Pinpoint the cell where the given text exists, returning its (X, Y) midpoint coordinate. 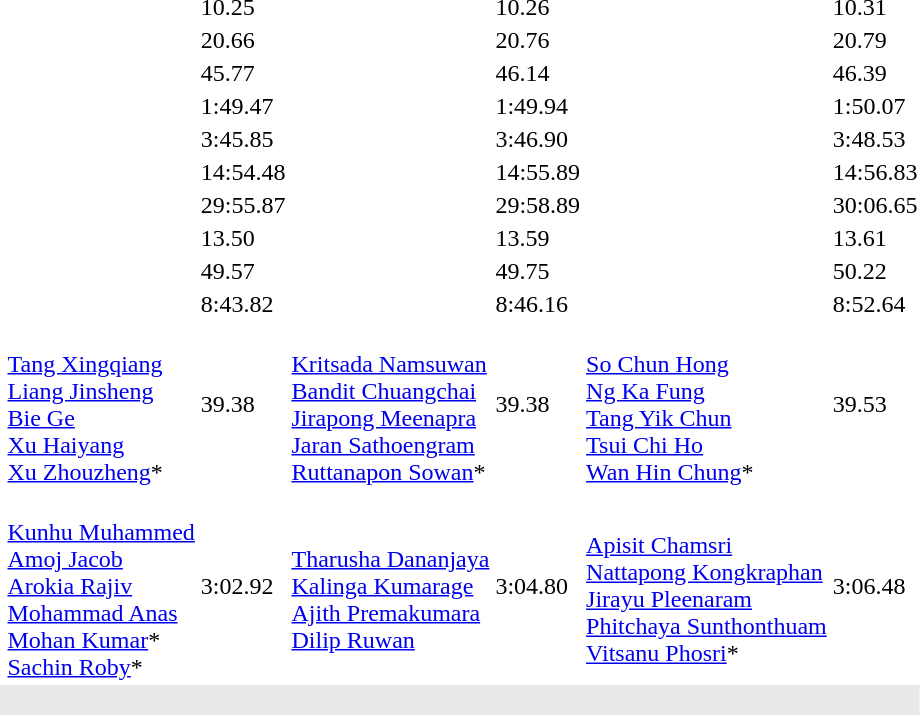
14:55.89 (538, 172)
8:46.16 (538, 304)
20.79 (875, 40)
29:55.87 (243, 205)
20.66 (243, 40)
45.77 (243, 73)
20.76 (538, 40)
13.50 (243, 238)
50.22 (875, 271)
46.39 (875, 73)
Kritsada NamsuwanBandit ChuangchaiJirapong MeenapraJaran SathoengramRuttanapon Sowan* (390, 404)
1:49.94 (538, 106)
14:56.83 (875, 172)
13.61 (875, 238)
13.59 (538, 238)
Kunhu MuhammedAmoj JacobArokia RajivMohammad AnasMohan Kumar*Sachin Roby* (101, 586)
3:04.80 (538, 586)
14:54.48 (243, 172)
Tharusha DananjayaKalinga KumarageAjith PremakumaraDilip Ruwan (390, 586)
39.53 (875, 404)
8:43.82 (243, 304)
8:52.64 (875, 304)
49.57 (243, 271)
46.14 (538, 73)
So Chun HongNg Ka FungTang Yik ChunTsui Chi HoWan Hin Chung* (707, 404)
3:45.85 (243, 139)
29:58.89 (538, 205)
49.75 (538, 271)
1:49.47 (243, 106)
3:48.53 (875, 139)
1:50.07 (875, 106)
3:02.92 (243, 586)
30:06.65 (875, 205)
3:46.90 (538, 139)
Tang XingqiangLiang JinshengBie GeXu HaiyangXu Zhouzheng* (101, 404)
Apisit ChamsriNattapong KongkraphanJirayu PleenaramPhitchaya SunthonthuamVitsanu Phosri* (707, 586)
3:06.48 (875, 586)
